Locate the cell with the specified text and output its [X, Y] center coordinate. 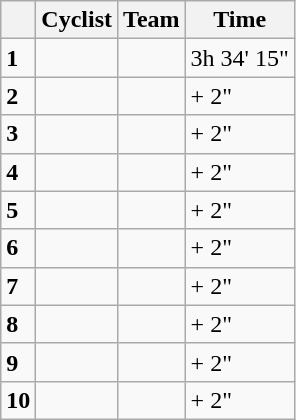
1 [18, 58]
9 [18, 362]
6 [18, 248]
5 [18, 210]
Team [152, 20]
2 [18, 96]
7 [18, 286]
8 [18, 324]
3h 34' 15" [240, 58]
4 [18, 172]
Time [240, 20]
Cyclist [77, 20]
10 [18, 400]
3 [18, 134]
